Capture the cell that displays the provided text and extract its [X, Y] central coordinate. 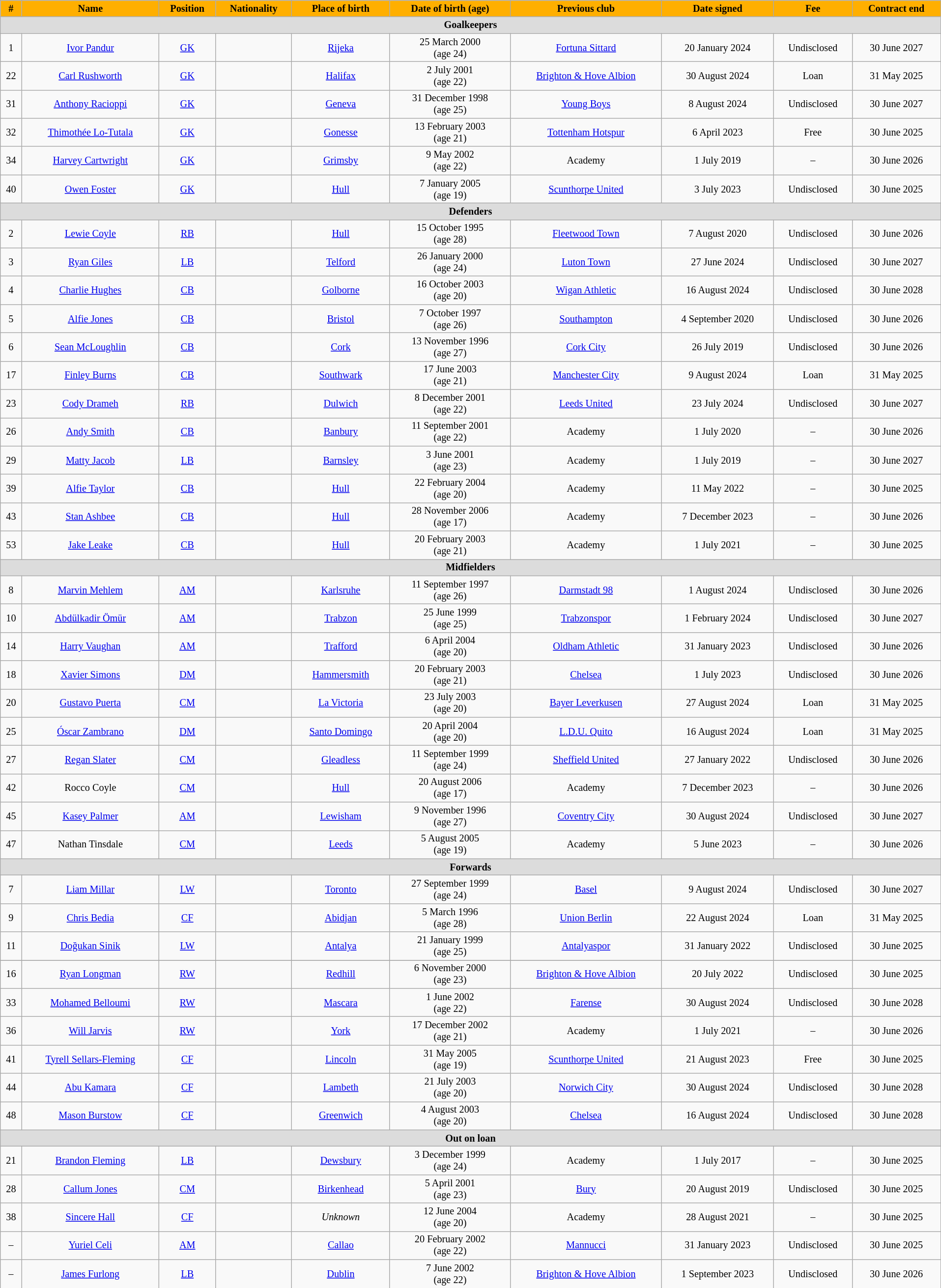
1 September 2023 [717, 1274]
Mohamed Belloumi [90, 1003]
Kasey Palmer [90, 816]
Ivor Pandur [90, 47]
8 December 2001(age 22) [450, 403]
1 August 2024 [717, 590]
Young Boys [586, 104]
Out on loan [471, 1138]
20 [11, 703]
Abu Kamara [90, 1088]
22 August 2024 [717, 918]
Southwark [341, 375]
Antalya [341, 946]
21 August 2023 [717, 1059]
Trabzonspor [586, 618]
Callum Jones [90, 1189]
Toronto [341, 889]
Leeds United [586, 403]
Sincere Hall [90, 1217]
27 [11, 759]
Mascara [341, 1003]
Lambeth [341, 1088]
Gleadless [341, 759]
1 July 2020 [717, 432]
8 [11, 590]
Fee [813, 8]
39 [11, 488]
Bayer Leverkusen [586, 703]
1 July 2017 [717, 1160]
Alfie Taylor [90, 488]
Cody Drameh [90, 403]
17 December 2002(age 21) [450, 1031]
Ryan Longman [90, 974]
Trafford [341, 646]
3 June 2001(age 23) [450, 460]
Brandon Fleming [90, 1160]
4 [11, 290]
31 May 2005(age 19) [450, 1059]
11 September 1999(age 24) [450, 759]
9 [11, 918]
Matty Jacob [90, 460]
Forwards [471, 867]
Oldham Athletic [586, 646]
Grimsby [341, 161]
13 February 2003(age 21) [450, 132]
Position [188, 8]
Finley Burns [90, 375]
18 [11, 674]
Previous club [586, 8]
6 [11, 347]
26 July 2019 [717, 347]
20 February 2002(age 22) [450, 1245]
43 [11, 517]
Lincoln [341, 1059]
Mannucci [586, 1245]
20 August 2019 [717, 1189]
2 [11, 234]
27 January 2022 [717, 759]
Óscar Zambrano [90, 731]
53 [11, 545]
36 [11, 1031]
Abidjan [341, 918]
8 August 2024 [717, 104]
11 [11, 946]
# [11, 8]
L.D.U. Quito [586, 731]
Jake Leake [90, 545]
Golborne [341, 290]
Santo Domingo [341, 731]
Leeds [341, 844]
Southampton [586, 319]
Karlsruhe [341, 590]
16 October 2003(age 20) [450, 290]
21 January 1999(age 25) [450, 946]
31 January 2022 [717, 946]
31 [11, 104]
31 December 1998(age 25) [450, 104]
Midfielders [471, 567]
38 [11, 1217]
Chris Bedia [90, 918]
6 April 2023 [717, 132]
41 [11, 1059]
28 November 2006(age 17) [450, 517]
Greenwich [341, 1116]
1 February 2024 [717, 618]
40 [11, 189]
7 June 2002(age 22) [450, 1274]
Mason Burstow [90, 1116]
4 August 2003(age 20) [450, 1116]
Cork City [586, 347]
Halifax [341, 76]
12 June 2004(age 20) [450, 1217]
York [341, 1031]
20 April 2004(age 20) [450, 731]
15 October 1995(age 28) [450, 234]
Nathan Tinsdale [90, 844]
Stan Ashbee [90, 517]
Bristol [341, 319]
25 June 1999(age 25) [450, 618]
1 [11, 47]
Regan Slater [90, 759]
Dewsbury [341, 1160]
Barnsley [341, 460]
20 January 2024 [717, 47]
Contract end [896, 8]
13 November 1996(age 27) [450, 347]
Nationality [254, 8]
Dublin [341, 1274]
Wigan Athletic [586, 290]
Redhill [341, 974]
Place of birth [341, 8]
44 [11, 1088]
Union Berlin [586, 918]
25 March 2000(age 24) [450, 47]
Manchester City [586, 375]
33 [11, 1003]
3 July 2023 [717, 189]
21 July 2003(age 20) [450, 1088]
Gonesse [341, 132]
7 October 1997(age 26) [450, 319]
3 [11, 262]
Luton Town [586, 262]
26 [11, 432]
5 [11, 319]
9 November 1996(age 27) [450, 816]
Cork [341, 347]
Lewie Coyle [90, 234]
42 [11, 788]
Norwich City [586, 1088]
Callao [341, 1245]
47 [11, 844]
Lewisham [341, 816]
Coventry City [586, 816]
27 August 2024 [717, 703]
Tyrell Sellars-Fleming [90, 1059]
Darmstadt 98 [586, 590]
Trabzon [341, 618]
Gustavo Puerta [90, 703]
28 [11, 1189]
22 [11, 76]
21 [11, 1160]
Sean McLoughlin [90, 347]
Sheffield United [586, 759]
28 August 2021 [717, 1217]
48 [11, 1116]
2 July 2001(age 22) [450, 76]
29 [11, 460]
27 June 2024 [717, 262]
7 [11, 889]
17 June 2003(age 21) [450, 375]
Rocco Coyle [90, 788]
14 [11, 646]
Unknown [341, 1217]
4 September 2020 [717, 319]
Will Jarvis [90, 1031]
Xavier Simons [90, 674]
Telford [341, 262]
Farense [586, 1003]
11 September 1997(age 26) [450, 590]
11 September 2001(age 22) [450, 432]
9 May 2002(age 22) [450, 161]
26 January 2000(age 24) [450, 262]
Harry Vaughan [90, 646]
Marvin Mehlem [90, 590]
23 July 2024 [717, 403]
5 April 2001(age 23) [450, 1189]
1 June 2002(age 22) [450, 1003]
Thimothée Lo-Tutala [90, 132]
Name [90, 8]
Bury [586, 1189]
Abdülkadir Ömür [90, 618]
Dulwich [341, 403]
James Furlong [90, 1274]
Banbury [341, 432]
32 [11, 132]
Defenders [471, 211]
20 August 2006(age 17) [450, 788]
25 [11, 731]
27 September 1999(age 24) [450, 889]
16 [11, 974]
7 August 2020 [717, 234]
Owen Foster [90, 189]
Fortuna Sittard [586, 47]
Charlie Hughes [90, 290]
Hammersmith [341, 674]
La Victoria [341, 703]
5 March 1996(age 28) [450, 918]
3 December 1999(age 24) [450, 1160]
Doğukan Sinik [90, 946]
Tottenham Hotspur [586, 132]
1 July 2023 [717, 674]
23 July 2003(age 20) [450, 703]
17 [11, 375]
Anthony Racioppi [90, 104]
10 [11, 618]
Date signed [717, 8]
Harvey Cartwright [90, 161]
7 January 2005(age 19) [450, 189]
Goalkeepers [471, 25]
Carl Rushworth [90, 76]
20 July 2022 [717, 974]
6 November 2000(age 23) [450, 974]
22 February 2004(age 20) [450, 488]
5 June 2023 [717, 844]
5 August 2005(age 19) [450, 844]
Liam Millar [90, 889]
Antalyaspor [586, 946]
Basel [586, 889]
Andy Smith [90, 432]
Ryan Giles [90, 262]
Rijeka [341, 47]
23 [11, 403]
Alfie Jones [90, 319]
Date of birth (age) [450, 8]
Birkenhead [341, 1189]
Yuriel Celi [90, 1245]
45 [11, 816]
11 May 2022 [717, 488]
34 [11, 161]
Fleetwood Town [586, 234]
6 April 2004(age 20) [450, 646]
Geneva [341, 104]
